Return the [x, y] coordinate for the center point of the cell that contains the specified text.  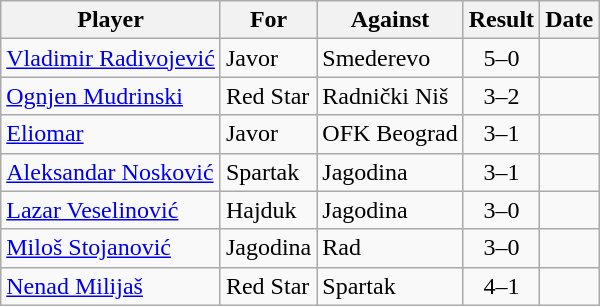
Smederevo [390, 58]
Nenad Milijaš [111, 286]
4–1 [501, 286]
Result [501, 20]
Against [390, 20]
For [268, 20]
Lazar Veselinović [111, 210]
3–2 [501, 96]
Hajduk [268, 210]
Eliomar [111, 134]
Vladimir Radivojević [111, 58]
Player [111, 20]
Radnički Niš [390, 96]
Ognjen Mudrinski [111, 96]
5–0 [501, 58]
Date [570, 20]
OFK Beograd [390, 134]
Aleksandar Nosković [111, 172]
Miloš Stojanović [111, 248]
Rad [390, 248]
